Extract the (X, Y) coordinate from the center of the cell holding the provided text.  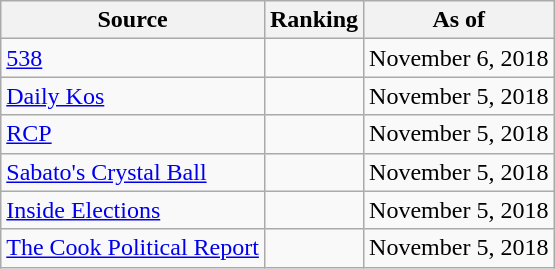
Sabato's Crystal Ball (133, 172)
The Cook Political Report (133, 248)
RCP (133, 134)
As of (459, 20)
Daily Kos (133, 96)
November 6, 2018 (459, 58)
538 (133, 58)
Inside Elections (133, 210)
Ranking (314, 20)
Source (133, 20)
